Locate the cell with the specified text and output its (X, Y) center coordinate. 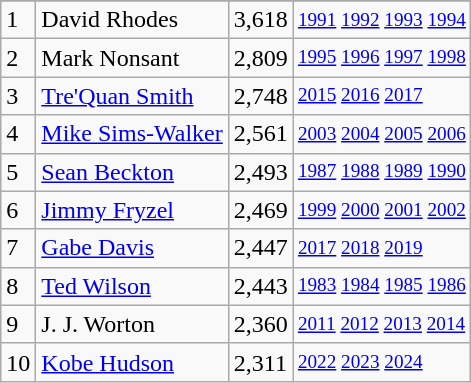
9 (18, 324)
1987 1988 1989 1990 (382, 172)
10 (18, 362)
2,469 (260, 210)
2003 2004 2005 2006 (382, 134)
2,443 (260, 286)
Mark Nonsant (132, 58)
Sean Beckton (132, 172)
5 (18, 172)
1 (18, 20)
2,809 (260, 58)
2011 2012 2013 2014 (382, 324)
J. J. Worton (132, 324)
Tre'Quan Smith (132, 96)
Kobe Hudson (132, 362)
3,618 (260, 20)
6 (18, 210)
2017 2018 2019 (382, 248)
Jimmy Fryzel (132, 210)
8 (18, 286)
4 (18, 134)
Mike Sims-Walker (132, 134)
David Rhodes (132, 20)
2 (18, 58)
2,311 (260, 362)
Gabe Davis (132, 248)
Ted Wilson (132, 286)
1983 1984 1985 1986 (382, 286)
2,748 (260, 96)
2,561 (260, 134)
2,360 (260, 324)
1995 1996 1997 1998 (382, 58)
2,447 (260, 248)
2015 2016 2017 (382, 96)
3 (18, 96)
2,493 (260, 172)
1999 2000 2001 2002 (382, 210)
7 (18, 248)
2022 2023 2024 (382, 362)
1991 1992 1993 1994 (382, 20)
